Return (x, y) of the center of cell containing provided text 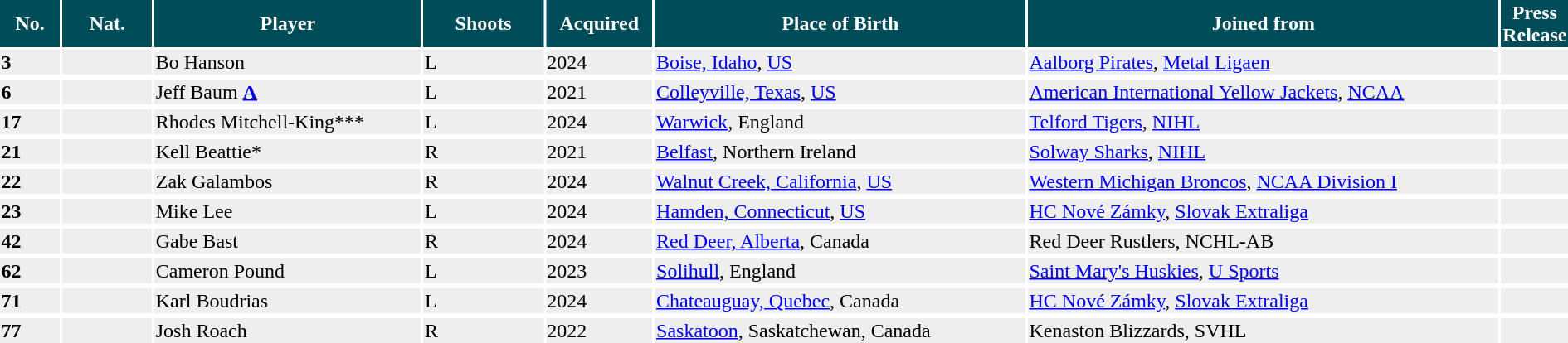
6 (30, 92)
23 (30, 211)
Red Deer Rustlers, NCHL-AB (1264, 241)
42 (30, 241)
Rhodes Mitchell-King*** (287, 122)
17 (30, 122)
Joined from (1264, 23)
Chateauguay, Quebec, Canada (840, 301)
Kenaston Blizzards, SVHL (1264, 331)
Player (287, 23)
2023 (599, 271)
Telford Tigers, NIHL (1264, 122)
Nat. (107, 23)
Belfast, Northern Ireland (840, 152)
62 (30, 271)
Jeff Baum A (287, 92)
Press Release (1535, 23)
Boise, Idaho, US (840, 62)
Solihull, England (840, 271)
Karl Boudrias (287, 301)
77 (30, 331)
Saskatoon, Saskatchewan, Canada (840, 331)
No. (30, 23)
Warwick, England (840, 122)
Shoots (483, 23)
American International Yellow Jackets, NCAA (1264, 92)
21 (30, 152)
Red Deer, Alberta, Canada (840, 241)
Kell Beattie* (287, 152)
Gabe Bast (287, 241)
Walnut Creek, California, US (840, 181)
Acquired (599, 23)
Place of Birth (840, 23)
Josh Roach (287, 331)
3 (30, 62)
71 (30, 301)
Hamden, Connecticut, US (840, 211)
Mike Lee (287, 211)
Colleyville, Texas, US (840, 92)
Western Michigan Broncos, NCAA Division I (1264, 181)
2022 (599, 331)
Bo Hanson (287, 62)
22 (30, 181)
Saint Mary's Huskies, U Sports (1264, 271)
Solway Sharks, NIHL (1264, 152)
Cameron Pound (287, 271)
Zak Galambos (287, 181)
Aalborg Pirates, Metal Ligaen (1264, 62)
